Capture the cell that displays the provided text and extract its [X, Y] central coordinate. 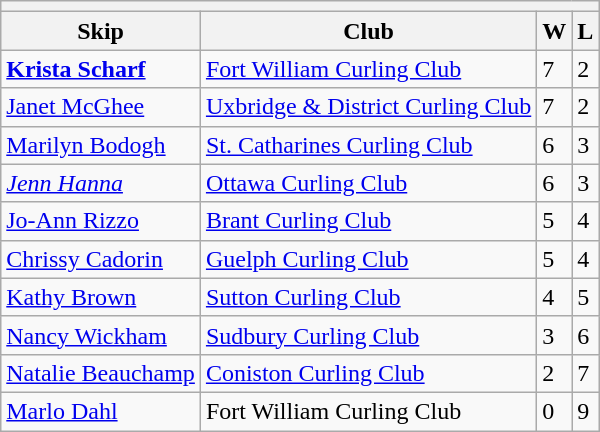
Skip [101, 31]
Ottawa Curling Club [368, 183]
9 [586, 411]
Marilyn Bodogh [101, 145]
Club [368, 31]
Sudbury Curling Club [368, 335]
Coniston Curling Club [368, 373]
Jenn Hanna [101, 183]
Brant Curling Club [368, 221]
Uxbridge & District Curling Club [368, 107]
Natalie Beauchamp [101, 373]
St. Catharines Curling Club [368, 145]
Janet McGhee [101, 107]
Marlo Dahl [101, 411]
Krista Scharf [101, 69]
W [554, 31]
Kathy Brown [101, 297]
0 [554, 411]
Jo-Ann Rizzo [101, 221]
Sutton Curling Club [368, 297]
Guelph Curling Club [368, 259]
Nancy Wickham [101, 335]
Chrissy Cadorin [101, 259]
L [586, 31]
